Extract the [x, y] coordinate from the center of the cell holding the provided text.  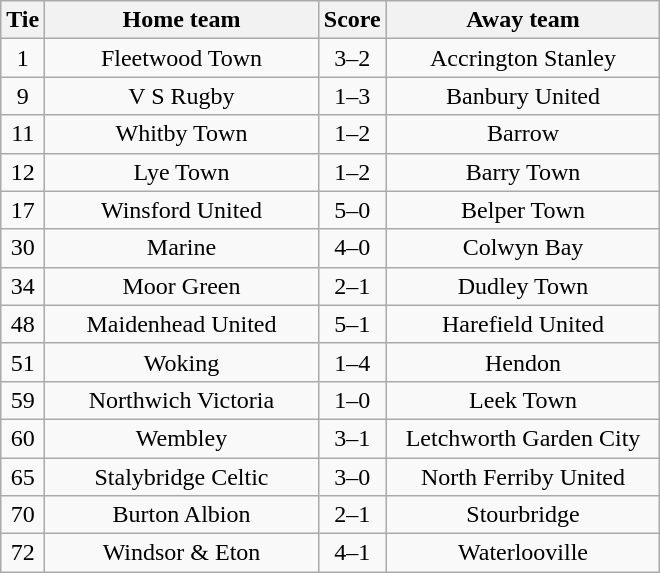
59 [23, 400]
Lye Town [182, 172]
Stourbridge [523, 515]
Harefield United [523, 324]
Marine [182, 248]
60 [23, 438]
Colwyn Bay [523, 248]
Barry Town [523, 172]
North Ferriby United [523, 477]
Banbury United [523, 96]
4–0 [352, 248]
Dudley Town [523, 286]
Accrington Stanley [523, 58]
Belper Town [523, 210]
Score [352, 20]
3–2 [352, 58]
Letchworth Garden City [523, 438]
Winsford United [182, 210]
Burton Albion [182, 515]
Northwich Victoria [182, 400]
65 [23, 477]
Moor Green [182, 286]
70 [23, 515]
V S Rugby [182, 96]
Away team [523, 20]
1–0 [352, 400]
Woking [182, 362]
1–4 [352, 362]
34 [23, 286]
12 [23, 172]
1–3 [352, 96]
Leek Town [523, 400]
11 [23, 134]
72 [23, 553]
4–1 [352, 553]
9 [23, 96]
5–0 [352, 210]
Maidenhead United [182, 324]
51 [23, 362]
Fleetwood Town [182, 58]
Barrow [523, 134]
48 [23, 324]
1 [23, 58]
Stalybridge Celtic [182, 477]
Tie [23, 20]
Waterlooville [523, 553]
30 [23, 248]
17 [23, 210]
Hendon [523, 362]
Home team [182, 20]
Windsor & Eton [182, 553]
5–1 [352, 324]
Wembley [182, 438]
3–1 [352, 438]
3–0 [352, 477]
Whitby Town [182, 134]
